Determine the [X, Y] coordinate at the center of the cell enclosing the given text.  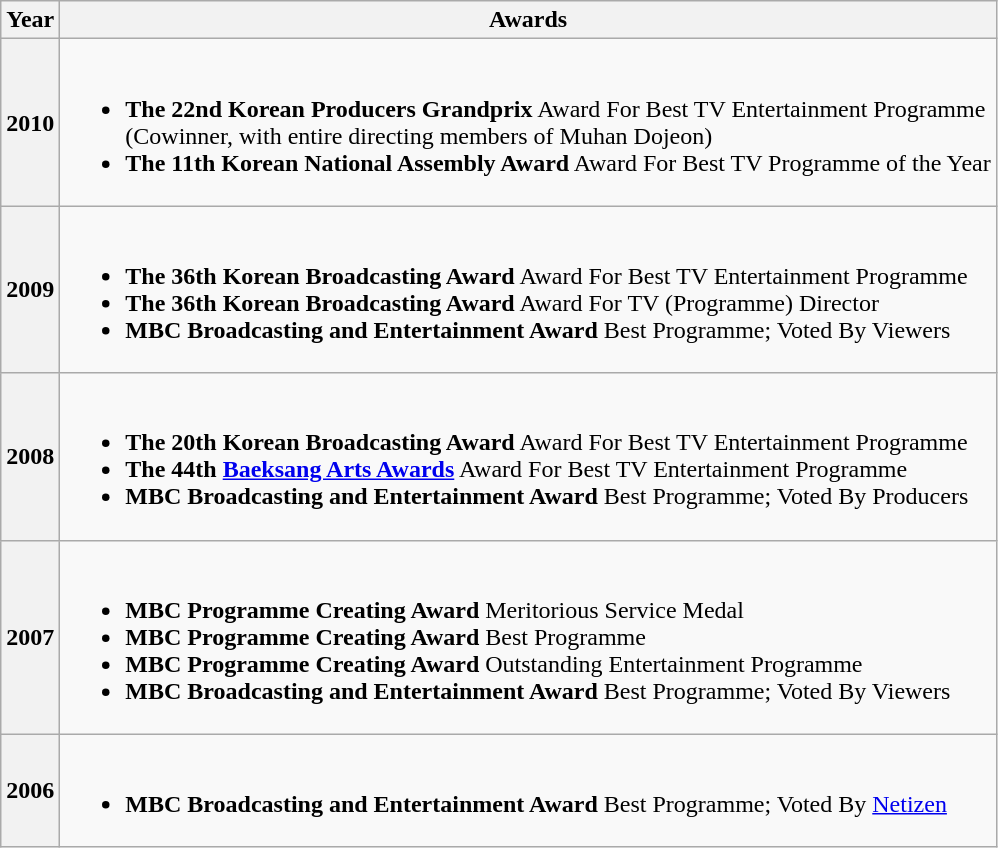
2010 [30, 122]
2008 [30, 456]
2007 [30, 637]
2006 [30, 790]
2009 [30, 290]
Awards [528, 20]
Year [30, 20]
MBC Broadcasting and Entertainment Award Best Programme; Voted By Netizen [528, 790]
